Find where the given text appears and provide that cell's center as [X, Y] coordinate. 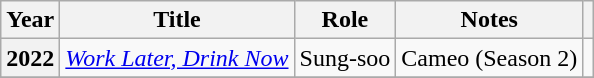
Notes [490, 20]
2022 [30, 58]
Work Later, Drink Now [177, 58]
Cameo (Season 2) [490, 58]
Year [30, 20]
Title [177, 20]
Sung-soo [345, 58]
Role [345, 20]
